Pinpoint the cell where the given text exists, returning its [x, y] midpoint coordinate. 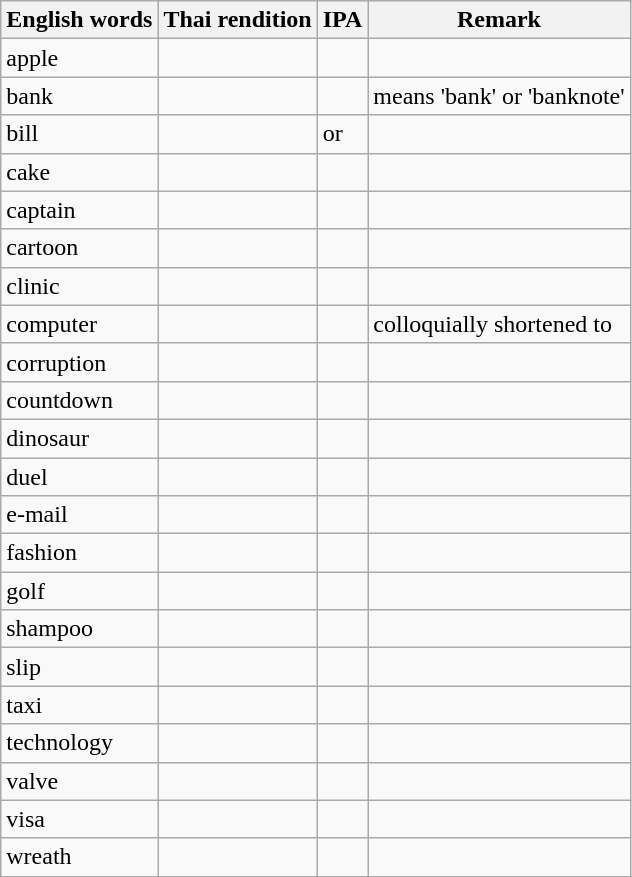
e-mail [80, 515]
dinosaur [80, 438]
valve [80, 781]
slip [80, 667]
IPA [342, 20]
means 'bank' or 'banknote' [499, 96]
clinic [80, 286]
Thai rendition [238, 20]
cake [80, 172]
golf [80, 591]
or [342, 134]
wreath [80, 857]
bill [80, 134]
corruption [80, 362]
fashion [80, 553]
visa [80, 819]
duel [80, 477]
shampoo [80, 629]
Remark [499, 20]
technology [80, 743]
bank [80, 96]
English words [80, 20]
captain [80, 210]
countdown [80, 400]
taxi [80, 705]
apple [80, 58]
computer [80, 324]
colloquially shortened to [499, 324]
cartoon [80, 248]
